Pinpoint the cell where the given text exists, returning its (x, y) midpoint coordinate. 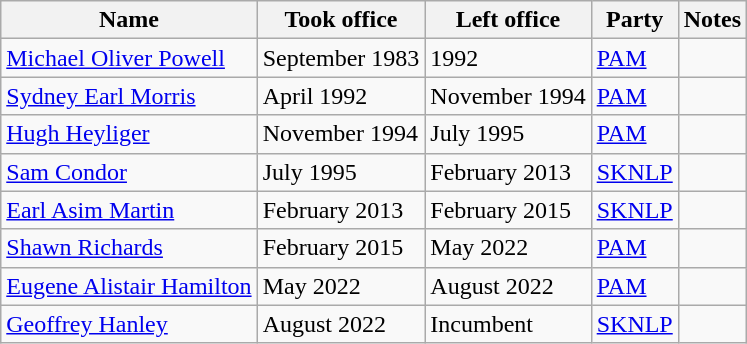
Eugene Alistair Hamilton (129, 286)
Hugh Heyliger (129, 134)
September 1983 (341, 58)
Left office (508, 20)
Name (129, 20)
April 1992 (341, 96)
Earl Asim Martin (129, 210)
Shawn Richards (129, 248)
Geoffrey Hanley (129, 324)
Sydney Earl Morris (129, 96)
Michael Oliver Powell (129, 58)
Incumbent (508, 324)
Sam Condor (129, 172)
1992 (508, 58)
Took office (341, 20)
Notes (712, 20)
Party (634, 20)
